Extract the (x, y) coordinate from the center of the cell holding the provided text.  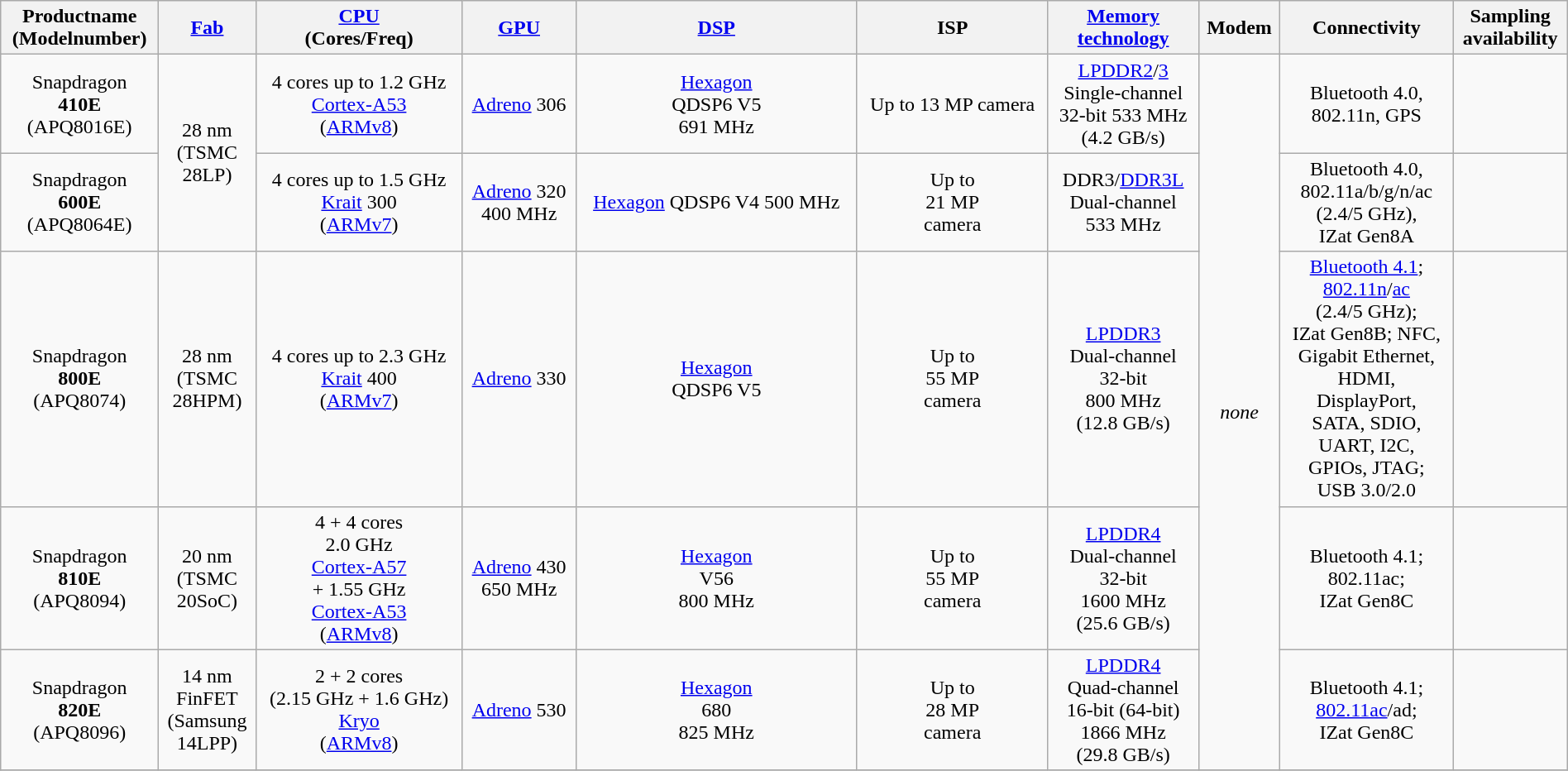
Snapdragon 820E(APQ8096) (79, 710)
LPDDR3 Dual-channel 32-bit 800 MHz (12.8 GB/s) (1123, 379)
Hexagon 680 825 MHz (716, 710)
4 + 4 cores 2.0 GHz Cortex-A57 + 1.55 GHz Cortex-A53 (ARMv8) (359, 577)
DDR3/DDR3L Dual-channel 533 MHz (1123, 202)
Hexagon QDSP6 V5 (716, 379)
Bluetooth 4.0, 802.11a/b/g/n/ac (2.4/5 GHz), IZat Gen8A (1366, 202)
Adreno 330 (519, 379)
Snapdragon 800E(APQ8074) (79, 379)
Bluetooth 4.0, 802.11n, GPS (1366, 104)
CPU(Cores/Freq) (359, 28)
4 cores up to 1.5 GHz Krait 300 (ARMv7) (359, 202)
20 nm (TSMC 20SoC) (208, 577)
Hexagon V56 800 MHz (716, 577)
Modem (1239, 28)
Snapdragon 600E(APQ8064E) (79, 202)
Hexagon QDSP6 V4 500 MHz (716, 202)
Bluetooth 4.1; 802.11n/ac (2.4/5 GHz); IZat Gen8B; NFC, Gigabit Ethernet, HDMI, DisplayPort, SATA, SDIO, UART, I2C, GPIOs, JTAG; USB 3.0/2.0 (1366, 379)
Snapdragon 810E(APQ8094) (79, 577)
2 + 2 cores (2.15 GHz + 1.6 GHz) Kryo (ARMv8) (359, 710)
Snapdragon 410E(APQ8016E) (79, 104)
Productname(Modelnumber) (79, 28)
4 cores up to 2.3 GHz Krait 400 (ARMv7) (359, 379)
Up to 21 MP camera (953, 202)
Up to 28 MP camera (953, 710)
Bluetooth 4.1; 802.11ac/ad; IZat Gen8C (1366, 710)
Memorytechnology (1123, 28)
LPDDR4 Dual-channel 32-bit 1600 MHz (25.6 GB/s) (1123, 577)
LPDDR4 Quad-channel 16-bit (64-bit) 1866 MHz (29.8 GB/s) (1123, 710)
DSP (716, 28)
Adreno 320 400 MHz (519, 202)
Fab (208, 28)
28 nm (TSMC 28HPM) (208, 379)
none (1239, 412)
Adreno 530 (519, 710)
Connectivity (1366, 28)
Hexagon QDSP6 V5 691 MHz (716, 104)
28 nm (TSMC 28LP) (208, 153)
GPU (519, 28)
ISP (953, 28)
Up to 13 MP camera (953, 104)
LPDDR2/3 Single-channel 32-bit 533 MHz (4.2 GB/s) (1123, 104)
Adreno 430 650 MHz (519, 577)
4 cores up to 1.2 GHz Cortex-A53 (ARMv8) (359, 104)
14 nm FinFET (Samsung 14LPP) (208, 710)
Samplingavailability (1510, 28)
Adreno 306 (519, 104)
Bluetooth 4.1; 802.11ac; IZat Gen8C (1366, 577)
